Find where the given text appears and provide that cell's center as [x, y] coordinate. 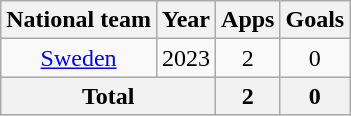
Total [108, 96]
Apps [248, 20]
2023 [186, 58]
Year [186, 20]
Goals [315, 20]
National team [79, 20]
Sweden [79, 58]
